Search for the cell housing the specified text and yield its (X, Y) center coordinate. 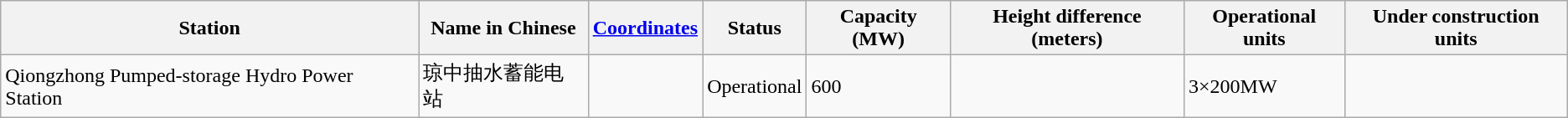
Height difference (meters) (1067, 28)
Coordinates (645, 28)
Capacity (MW) (878, 28)
Station (209, 28)
Qiongzhong Pumped-storage Hydro Power Station (209, 86)
琼中抽水蓄能电站 (504, 86)
3×200MW (1265, 86)
Status (755, 28)
600 (878, 86)
Operational units (1265, 28)
Operational (755, 86)
Under construction units (1456, 28)
Name in Chinese (504, 28)
